Provide the [X, Y] coordinate of the cell's center where the given text is located.  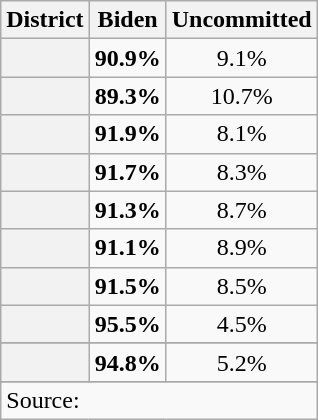
8.1% [242, 134]
4.5% [242, 324]
91.9% [128, 134]
8.7% [242, 210]
95.5% [128, 324]
91.5% [128, 286]
91.7% [128, 172]
5.2% [242, 362]
9.1% [242, 58]
Source: [159, 400]
94.8% [128, 362]
89.3% [128, 96]
District [45, 20]
Biden [128, 20]
8.3% [242, 172]
8.5% [242, 286]
90.9% [128, 58]
91.3% [128, 210]
8.9% [242, 248]
91.1% [128, 248]
Uncommitted [242, 20]
10.7% [242, 96]
